Identify which cell holds the provided text, then report its (X, Y) central coordinate. 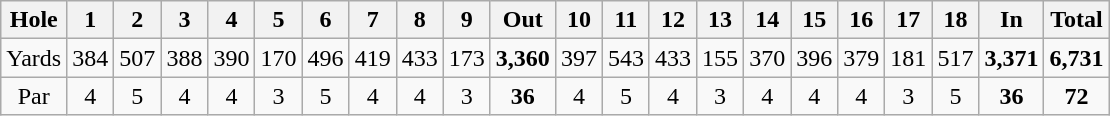
Hole (34, 20)
10 (578, 20)
13 (720, 20)
173 (466, 58)
12 (672, 20)
15 (814, 20)
3,360 (522, 58)
6 (326, 20)
Yards (34, 58)
9 (466, 20)
6,731 (1076, 58)
396 (814, 58)
543 (626, 58)
8 (420, 20)
419 (372, 58)
18 (956, 20)
Out (522, 20)
1 (90, 20)
11 (626, 20)
379 (862, 58)
In (1012, 20)
7 (372, 20)
507 (138, 58)
170 (278, 58)
16 (862, 20)
388 (184, 58)
397 (578, 58)
Total (1076, 20)
Par (34, 96)
2 (138, 20)
17 (908, 20)
496 (326, 58)
72 (1076, 96)
155 (720, 58)
181 (908, 58)
390 (232, 58)
517 (956, 58)
14 (768, 20)
3,371 (1012, 58)
384 (90, 58)
370 (768, 58)
